From the cell containing the given text, extract its center point as (X, Y) coordinate. 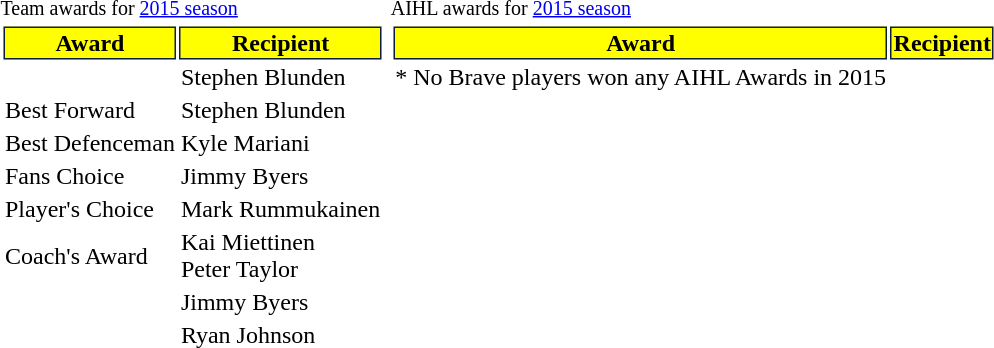
Best Defenceman (90, 143)
Best Forward (90, 111)
Mark Rummukainen (280, 209)
Coach's Award (90, 256)
Kyle Mariani (280, 143)
Fans Choice (90, 177)
* No Brave players won any AIHL Awards in 2015 (641, 77)
Player's Choice (90, 209)
Kai Miettinen Peter Taylor (280, 256)
